From the cell containing the given text, extract its center point as (X, Y) coordinate. 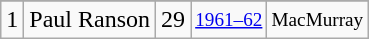
Paul Ranson (90, 20)
MacMurray (318, 20)
1 (12, 20)
29 (174, 20)
1961–62 (229, 20)
